Provide the (x, y) coordinate of the cell's center where the given text is located.  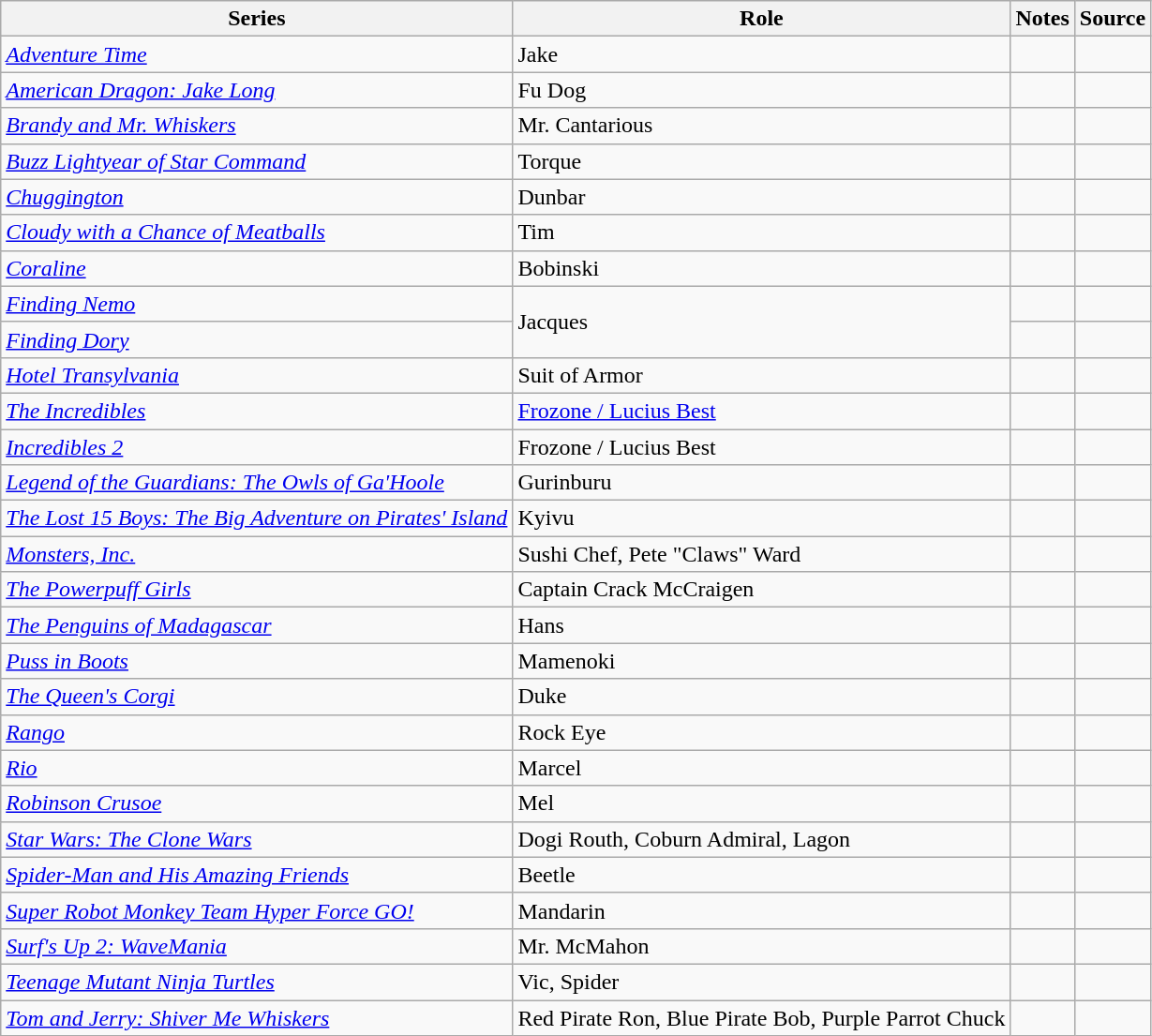
Kyivu (761, 518)
Vic, Spider (761, 982)
Marcel (761, 768)
The Incredibles (257, 411)
Monsters, Inc. (257, 554)
Mr. McMahon (761, 946)
The Queen's Corgi (257, 697)
Series (257, 19)
Notes (1042, 19)
Jacques (761, 322)
Legend of the Guardians: The Owls of Ga'Hoole (257, 483)
Coraline (257, 268)
Finding Dory (257, 339)
Mr. Cantarious (761, 126)
Jake (761, 54)
American Dragon: Jake Long (257, 90)
Captain Crack McCraigen (761, 590)
Rango (257, 732)
Source (1112, 19)
Spider-Man and His Amazing Friends (257, 875)
Buzz Lightyear of Star Command (257, 161)
Rio (257, 768)
Hans (761, 625)
Robinson Crusoe (257, 803)
Surf's Up 2: WaveMania (257, 946)
Puss in Boots (257, 661)
Brandy and Mr. Whiskers (257, 126)
Bobinski (761, 268)
Super Robot Monkey Team Hyper Force GO! (257, 910)
Torque (761, 161)
Duke (761, 697)
Mel (761, 803)
Gurinburu (761, 483)
Red Pirate Ron, Blue Pirate Bob, Purple Parrot Chuck (761, 1017)
Star Wars: The Clone Wars (257, 839)
Dogi Routh, Coburn Admiral, Lagon (761, 839)
Dunbar (761, 197)
The Powerpuff Girls (257, 590)
Cloudy with a Chance of Meatballs (257, 233)
Tim (761, 233)
Sushi Chef, Pete "Claws" Ward (761, 554)
Chuggington (257, 197)
Tom and Jerry: Shiver Me Whiskers (257, 1017)
Beetle (761, 875)
Finding Nemo (257, 304)
Adventure Time (257, 54)
Mamenoki (761, 661)
The Lost 15 Boys: The Big Adventure on Pirates' Island (257, 518)
Rock Eye (761, 732)
Mandarin (761, 910)
Role (761, 19)
Suit of Armor (761, 375)
Incredibles 2 (257, 447)
Hotel Transylvania (257, 375)
Fu Dog (761, 90)
The Penguins of Madagascar (257, 625)
Teenage Mutant Ninja Turtles (257, 982)
